Extract the [X, Y] coordinate from the center of the cell holding the provided text.  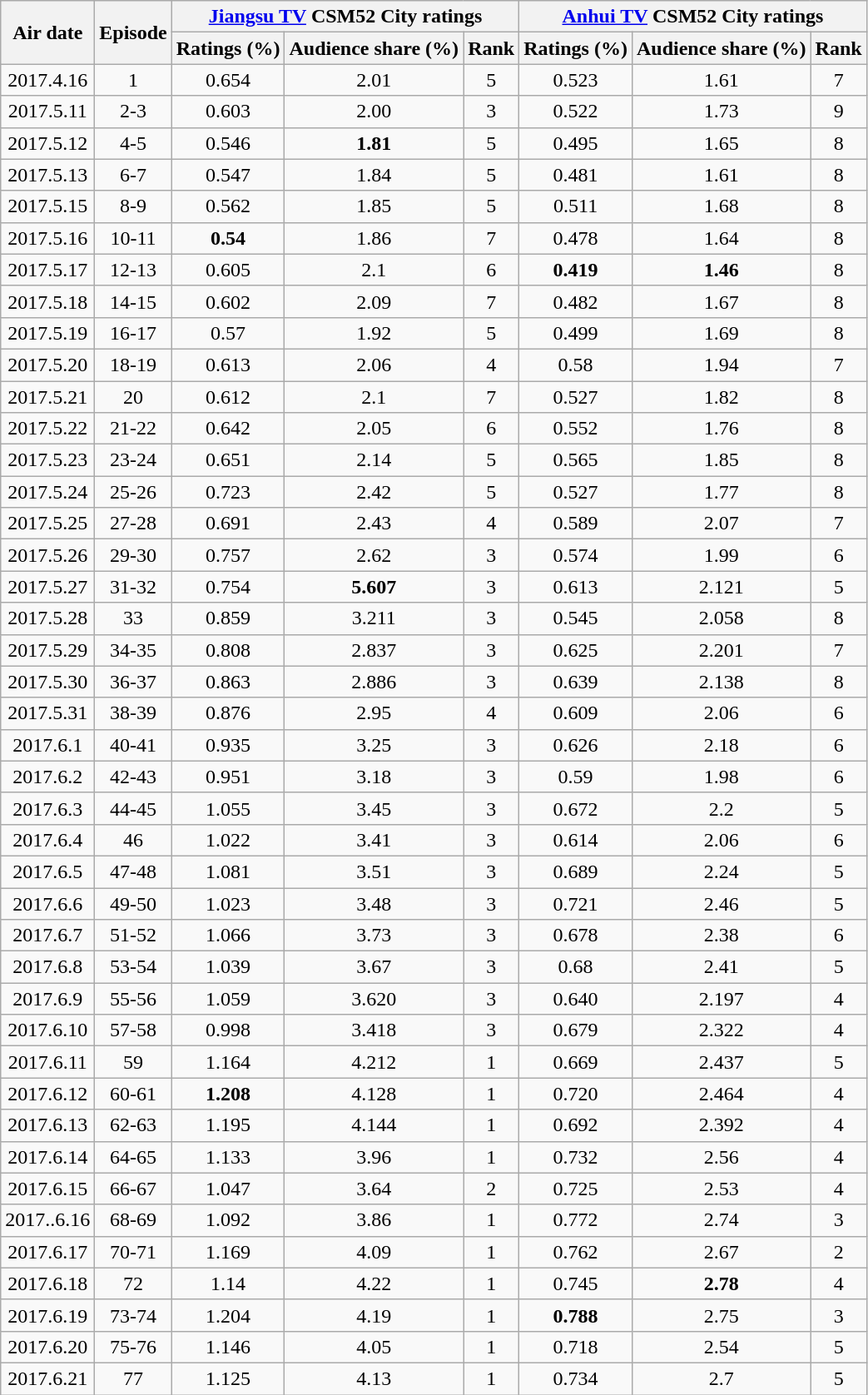
2017.5.18 [48, 301]
1.81 [374, 143]
0.547 [228, 175]
1.73 [721, 112]
0.762 [576, 1252]
2.41 [721, 967]
2017.6.5 [48, 871]
2.837 [374, 650]
0.523 [576, 80]
1.98 [721, 777]
0.639 [576, 682]
0.499 [576, 333]
2.14 [374, 460]
0.546 [228, 143]
75-76 [133, 1347]
0.545 [576, 618]
0.589 [576, 524]
1.99 [721, 555]
2.138 [721, 682]
1.86 [374, 238]
0.863 [228, 682]
6-7 [133, 175]
1.84 [374, 175]
0.482 [576, 301]
2017.5.25 [48, 524]
1.066 [228, 936]
0.689 [576, 871]
47-48 [133, 871]
3.41 [374, 840]
46 [133, 840]
0.57 [228, 333]
2.05 [374, 429]
0.859 [228, 618]
23-24 [133, 460]
2017.6.17 [48, 1252]
2017.5.31 [48, 713]
73-74 [133, 1315]
0.495 [576, 143]
0.54 [228, 238]
0.754 [228, 587]
2017.6.12 [48, 1094]
0.654 [228, 80]
1.14 [228, 1283]
0.59 [576, 777]
0.609 [576, 713]
3.86 [374, 1220]
0.691 [228, 524]
0.605 [228, 270]
2017.5.16 [48, 238]
2017.6.7 [48, 936]
0.679 [576, 1030]
25-26 [133, 492]
59 [133, 1062]
2017.6.20 [48, 1347]
3.620 [374, 999]
2017.5.11 [48, 112]
2017.5.23 [48, 460]
Episode [133, 32]
2017.5.27 [48, 587]
0.718 [576, 1347]
27-28 [133, 524]
2017.6.10 [48, 1030]
31-32 [133, 587]
0.808 [228, 650]
1.82 [721, 397]
0.788 [576, 1315]
1.76 [721, 429]
14-15 [133, 301]
4.19 [374, 1315]
2.437 [721, 1062]
Anhui TV CSM52 City ratings [692, 17]
1.081 [228, 871]
2017.5.12 [48, 143]
3.45 [374, 808]
49-50 [133, 903]
1.169 [228, 1252]
62-63 [133, 1125]
0.651 [228, 460]
1.022 [228, 840]
2.42 [374, 492]
3.48 [374, 903]
4.128 [374, 1094]
2.01 [374, 80]
4.13 [374, 1378]
0.478 [576, 238]
2017.6.1 [48, 745]
9 [839, 112]
2.53 [721, 1189]
2.00 [374, 112]
0.935 [228, 745]
2017.6.11 [48, 1062]
1.208 [228, 1094]
2.75 [721, 1315]
3.51 [374, 871]
0.692 [576, 1125]
29-30 [133, 555]
4.09 [374, 1252]
1.055 [228, 808]
0.642 [228, 429]
3.418 [374, 1030]
2.121 [721, 587]
2017.6.21 [48, 1378]
2.18 [721, 745]
2017.5.13 [48, 175]
1.69 [721, 333]
44-45 [133, 808]
0.68 [576, 967]
42-43 [133, 777]
2.46 [721, 903]
72 [133, 1283]
2.464 [721, 1094]
2017.5.17 [48, 270]
4.05 [374, 1347]
34-35 [133, 650]
2017.5.28 [48, 618]
0.951 [228, 777]
0.612 [228, 397]
Jiangsu TV CSM52 City ratings [345, 17]
3.211 [374, 618]
0.640 [576, 999]
0.58 [576, 365]
0.626 [576, 745]
51-52 [133, 936]
3.25 [374, 745]
2017.6.14 [48, 1157]
3.18 [374, 777]
18-19 [133, 365]
1.039 [228, 967]
2017.5.21 [48, 397]
2017.5.15 [48, 206]
57-58 [133, 1030]
1.125 [228, 1378]
0.723 [228, 492]
0.603 [228, 112]
1.204 [228, 1315]
2017.6.13 [48, 1125]
0.772 [576, 1220]
2017.5.29 [48, 650]
55-56 [133, 999]
53-54 [133, 967]
Air date [48, 32]
0.721 [576, 903]
1.195 [228, 1125]
2017.4.16 [48, 80]
21-22 [133, 429]
2017.5.24 [48, 492]
2.09 [374, 301]
1.94 [721, 365]
1.67 [721, 301]
1.65 [721, 143]
20 [133, 397]
1.77 [721, 492]
38-39 [133, 713]
2017.6.18 [48, 1283]
0.720 [576, 1094]
2017.6.6 [48, 903]
0.725 [576, 1189]
2.54 [721, 1347]
64-65 [133, 1157]
4.144 [374, 1125]
3.96 [374, 1157]
4.22 [374, 1283]
2.67 [721, 1252]
2017.6.8 [48, 967]
0.522 [576, 112]
2017.6.15 [48, 1189]
36-37 [133, 682]
2.56 [721, 1157]
3.64 [374, 1189]
0.511 [576, 206]
0.745 [576, 1283]
0.625 [576, 650]
2.7 [721, 1378]
2-3 [133, 112]
2017.5.19 [48, 333]
2017.6.3 [48, 808]
1.133 [228, 1157]
0.998 [228, 1030]
8-9 [133, 206]
0.678 [576, 936]
0.481 [576, 175]
3.73 [374, 936]
0.419 [576, 270]
2.78 [721, 1283]
2017.6.9 [48, 999]
2.322 [721, 1030]
3.67 [374, 967]
0.876 [228, 713]
2.07 [721, 524]
0.602 [228, 301]
2017.6.19 [48, 1315]
2.392 [721, 1125]
0.672 [576, 808]
2.62 [374, 555]
1.68 [721, 206]
66-67 [133, 1189]
40-41 [133, 745]
5.607 [374, 587]
10-11 [133, 238]
2017.6.4 [48, 840]
33 [133, 618]
0.565 [576, 460]
4-5 [133, 143]
60-61 [133, 1094]
1.092 [228, 1220]
1.64 [721, 238]
2.886 [374, 682]
2017..6.16 [48, 1220]
1.047 [228, 1189]
77 [133, 1378]
2017.5.26 [48, 555]
1.164 [228, 1062]
2.24 [721, 871]
12-13 [133, 270]
16-17 [133, 333]
2.201 [721, 650]
0.669 [576, 1062]
2017.5.22 [48, 429]
2.2 [721, 808]
70-71 [133, 1252]
0.562 [228, 206]
2017.6.2 [48, 777]
0.552 [576, 429]
2.74 [721, 1220]
4.212 [374, 1062]
2.43 [374, 524]
2017.5.30 [48, 682]
2.197 [721, 999]
0.614 [576, 840]
1.92 [374, 333]
0.732 [576, 1157]
1.023 [228, 903]
0.734 [576, 1378]
2.058 [721, 618]
2.95 [374, 713]
1.146 [228, 1347]
0.757 [228, 555]
0.574 [576, 555]
1.059 [228, 999]
2017.5.20 [48, 365]
68-69 [133, 1220]
2.38 [721, 936]
1.46 [721, 270]
